From the cell containing the given text, extract its center point as [X, Y] coordinate. 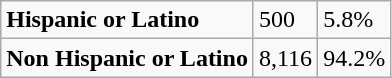
500 [285, 20]
5.8% [354, 20]
8,116 [285, 58]
Hispanic or Latino [128, 20]
Non Hispanic or Latino [128, 58]
94.2% [354, 58]
